Detect which cell encompasses the target text, then output its [X, Y] center coordinate. 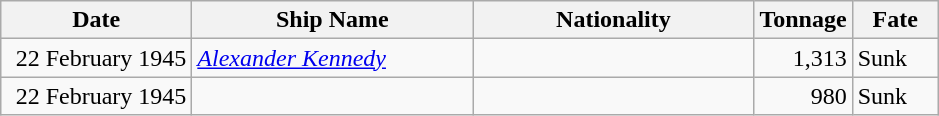
Tonnage [803, 20]
Alexander Kennedy [332, 58]
Date [96, 20]
Ship Name [332, 20]
1,313 [803, 58]
Nationality [614, 20]
Fate [895, 20]
980 [803, 96]
